From the cell containing the given text, extract its center point as [x, y] coordinate. 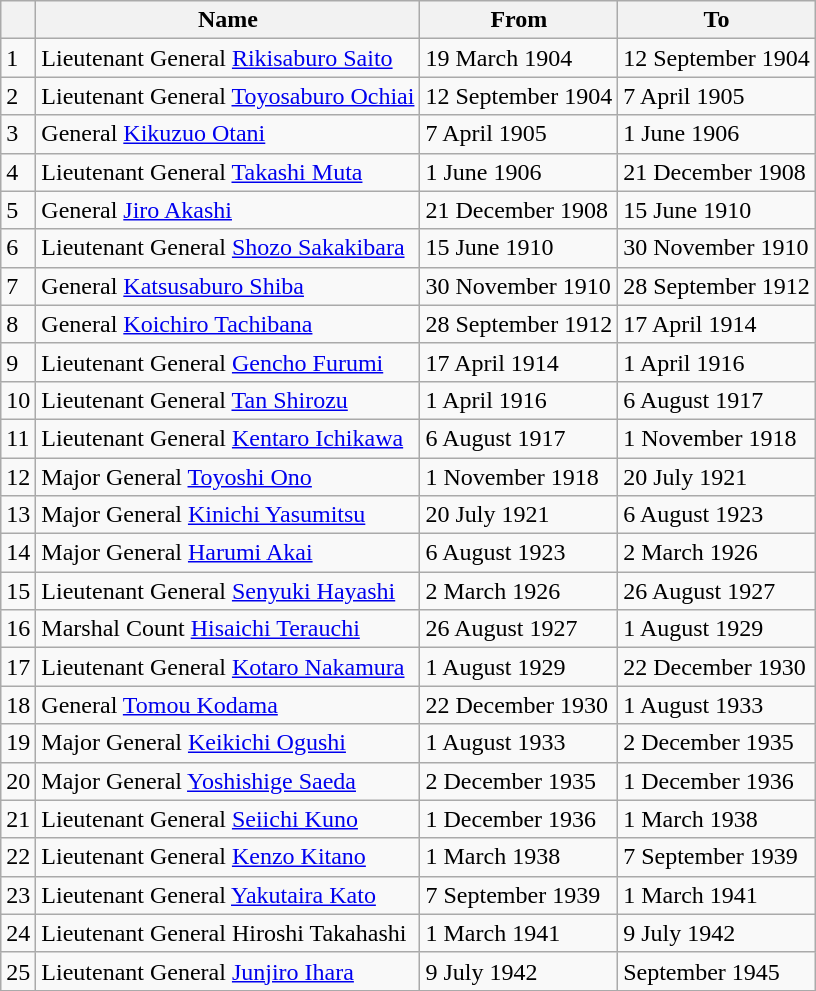
Lieutenant General Takashi Muta [228, 172]
4 [18, 172]
General Kikuzuo Otani [228, 134]
20 [18, 781]
Major General Yoshishige Saeda [228, 781]
9 [18, 362]
7 [18, 286]
General Jiro Akashi [228, 210]
17 [18, 667]
Lieutenant General Kotaro Nakamura [228, 667]
Lieutenant General Junjiro Ihara [228, 971]
24 [18, 933]
Lieutenant General Gencho Furumi [228, 362]
Lieutenant General Hiroshi Takahashi [228, 933]
Lieutenant General Shozo Sakakibara [228, 248]
To [717, 20]
5 [18, 210]
Lieutenant General Rikisaburo Saito [228, 58]
Major General Harumi Akai [228, 553]
From [519, 20]
Marshal Count Hisaichi Terauchi [228, 629]
Lieutenant General Toyosaburo Ochiai [228, 96]
22 [18, 857]
Lieutenant General Tan Shirozu [228, 400]
Lieutenant General Seiichi Kuno [228, 819]
Lieutenant General Kenzo Kitano [228, 857]
Major General Keikichi Ogushi [228, 743]
General Tomou Kodama [228, 705]
14 [18, 553]
12 [18, 477]
18 [18, 705]
September 1945 [717, 971]
1 [18, 58]
Name [228, 20]
23 [18, 895]
2 [18, 96]
16 [18, 629]
Major General Toyoshi Ono [228, 477]
15 [18, 591]
Lieutenant General Senyuki Hayashi [228, 591]
11 [18, 438]
10 [18, 400]
19 [18, 743]
General Koichiro Tachibana [228, 324]
3 [18, 134]
21 [18, 819]
6 [18, 248]
25 [18, 971]
8 [18, 324]
Major General Kinichi Yasumitsu [228, 515]
13 [18, 515]
Lieutenant General Kentaro Ichikawa [228, 438]
Lieutenant General Yakutaira Kato [228, 895]
19 March 1904 [519, 58]
General Katsusaburo Shiba [228, 286]
